Return the (X, Y) coordinate for the center point of the cell that contains the specified text.  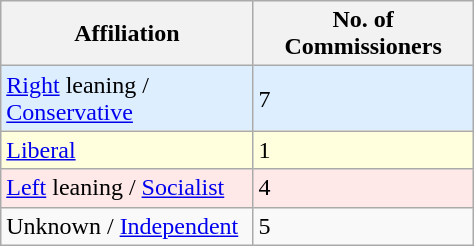
Unknown / Independent (127, 226)
Left leaning / Socialist (127, 188)
7 (363, 98)
5 (363, 226)
Liberal (127, 150)
Right leaning / Conservative (127, 98)
4 (363, 188)
No. of Commissioners (363, 34)
Affiliation (127, 34)
1 (363, 150)
